From the cell containing the given text, extract its center point as [x, y] coordinate. 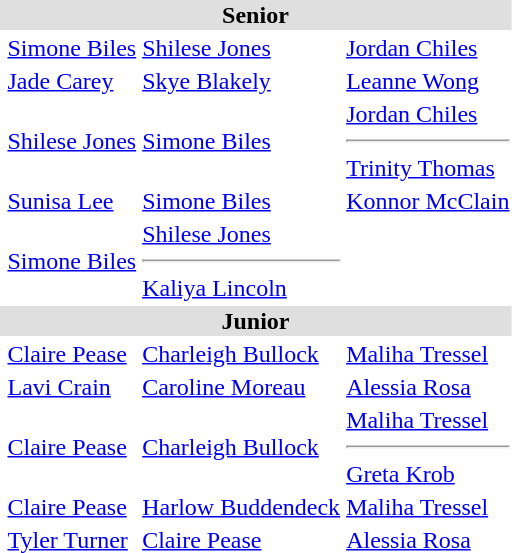
Jordan Chiles [428, 48]
Skye Blakely [242, 81]
Leanne Wong [428, 81]
Alessia Rosa [428, 387]
Jordan ChilesTrinity Thomas [428, 141]
Shilese JonesKaliya Lincoln [242, 261]
Junior [256, 321]
Konnor McClain [428, 201]
Sunisa Lee [72, 201]
Lavi Crain [72, 387]
Jade Carey [72, 81]
Senior [256, 15]
Maliha TresselGreta Krob [428, 447]
Harlow Buddendeck [242, 507]
Caroline Moreau [242, 387]
